Pinpoint the cell where the given text exists, returning its (X, Y) midpoint coordinate. 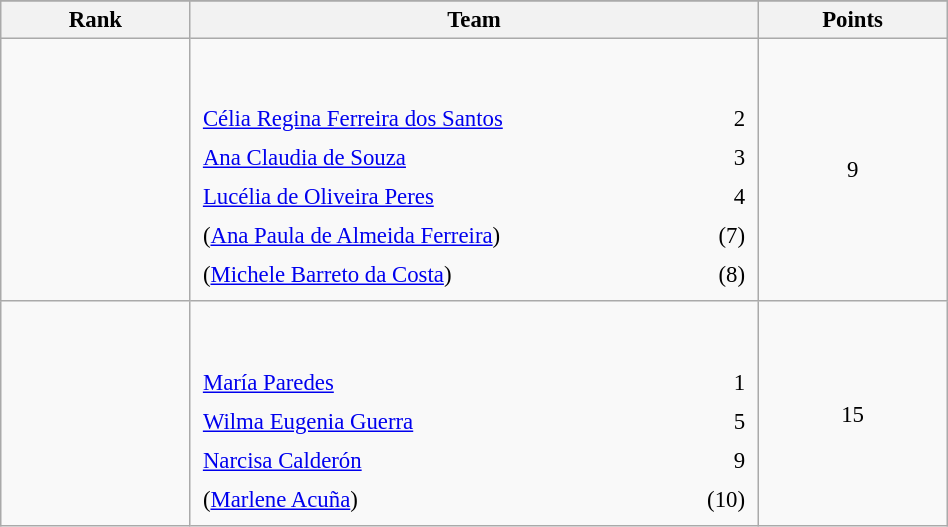
(8) (722, 275)
2 (722, 119)
Célia Regina Ferreira dos Santos (444, 119)
Lucélia de Oliveira Peres (444, 197)
(7) (722, 236)
(10) (702, 499)
15 (852, 414)
5 (702, 421)
(Ana Paula de Almeida Ferreira) (444, 236)
Team (474, 20)
Points (852, 20)
(Michele Barreto da Costa) (444, 275)
(Marlene Acuña) (424, 499)
3 (722, 158)
Wilma Eugenia Guerra (424, 421)
Ana Claudia de Souza (444, 158)
María Paredes (424, 382)
Rank (96, 20)
1 (702, 382)
María Paredes 1 Wilma Eugenia Guerra 5 Narcisa Calderón 9 (Marlene Acuña) (10) (474, 414)
Narcisa Calderón (424, 460)
4 (722, 197)
